Find where the given text appears and provide that cell's center as [X, Y] coordinate. 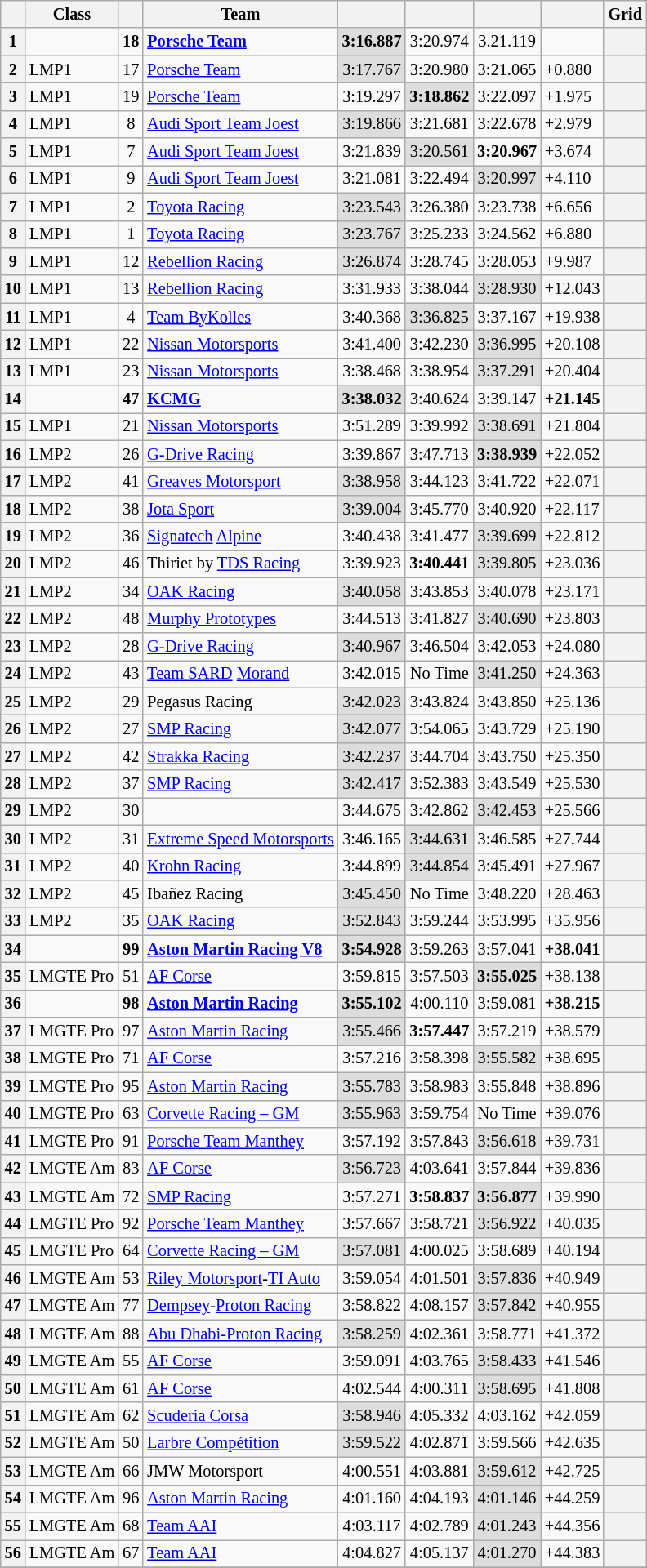
4:03.881 [440, 1471]
Team [240, 14]
11 [13, 317]
68 [131, 1526]
3:20.997 [506, 179]
3:23.543 [373, 207]
+23.171 [572, 591]
3:39.923 [373, 563]
3:59.522 [373, 1443]
3:58.946 [373, 1416]
61 [131, 1388]
4:04.193 [440, 1499]
+44.356 [572, 1526]
Abu Dhabi-Proton Racing [240, 1334]
3:38.958 [373, 481]
+20.108 [572, 344]
3:41.477 [440, 537]
3:44.704 [440, 756]
3:58.822 [373, 1306]
3:57.836 [506, 1279]
+6.656 [572, 207]
Grid [625, 14]
4:04.827 [373, 1553]
3:22.097 [506, 96]
4:00.551 [373, 1471]
5 [13, 152]
+38.041 [572, 949]
Extreme Speed Motorsports [240, 839]
+40.194 [572, 1251]
91 [131, 1141]
3:16.887 [373, 42]
3:58.771 [506, 1334]
3:20.561 [440, 152]
3:55.963 [373, 1114]
4:02.544 [373, 1388]
3:42.053 [506, 646]
+24.363 [572, 674]
Jota Sport [240, 509]
39 [13, 1086]
72 [131, 1196]
Signatech Alpine [240, 537]
+25.190 [572, 728]
+42.059 [572, 1416]
Team SARD Morand [240, 674]
88 [131, 1334]
3:42.453 [506, 811]
KCMG [240, 399]
3:47.713 [440, 454]
3:39.699 [506, 537]
+12.043 [572, 289]
3:56.922 [506, 1223]
3:39.992 [440, 426]
3:45.450 [373, 893]
+44.383 [572, 1553]
3:57.503 [440, 976]
+3.674 [572, 152]
3:40.078 [506, 591]
+4.110 [572, 179]
3:58.721 [440, 1223]
+41.372 [572, 1334]
3:38.691 [506, 426]
3:40.920 [506, 509]
+2.979 [572, 124]
3:58.689 [506, 1251]
4:02.789 [440, 1526]
3:48.220 [506, 893]
32 [13, 893]
3:59.566 [506, 1443]
4:02.871 [440, 1443]
+0.880 [572, 69]
3:31.933 [373, 289]
+22.052 [572, 454]
4:03.765 [440, 1361]
3:57.447 [440, 1031]
4:00.025 [440, 1251]
10 [13, 289]
3:52.843 [373, 921]
3:43.853 [440, 591]
3:59.612 [506, 1471]
+38.138 [572, 976]
3:58.259 [373, 1334]
3:42.237 [373, 756]
+42.635 [572, 1443]
Team ByKolles [240, 317]
3:44.899 [373, 866]
3:36.825 [440, 317]
4:01.501 [440, 1279]
3:40.624 [440, 399]
+39.731 [572, 1141]
3:58.433 [506, 1361]
4:01.160 [373, 1499]
3:41.722 [506, 481]
3:43.750 [506, 756]
62 [131, 1416]
95 [131, 1086]
3:55.848 [506, 1086]
+41.546 [572, 1361]
99 [131, 949]
14 [13, 399]
+22.812 [572, 537]
96 [131, 1499]
3:21.681 [440, 124]
Thiriet by TDS Racing [240, 563]
+35.956 [572, 921]
3:26.874 [373, 261]
3:22.678 [506, 124]
3:21.065 [506, 69]
Strakka Racing [240, 756]
3:38.468 [373, 372]
+38.215 [572, 1004]
+44.259 [572, 1499]
3:52.383 [440, 784]
Ibañez Racing [240, 893]
3:57.041 [506, 949]
3:40.368 [373, 317]
3:26.380 [440, 207]
4:05.332 [440, 1416]
Class [72, 14]
Aston Martin Racing V8 [240, 949]
+41.808 [572, 1388]
3:39.867 [373, 454]
3:38.939 [506, 454]
4:01.270 [506, 1553]
3:57.216 [373, 1058]
3:42.230 [440, 344]
+1.975 [572, 96]
+28.463 [572, 893]
+40.955 [572, 1306]
4:01.146 [506, 1499]
4:03.641 [440, 1169]
92 [131, 1223]
3:36.995 [506, 344]
3:55.582 [506, 1058]
3:22.494 [440, 179]
3:53.995 [506, 921]
3:43.549 [506, 784]
+39.076 [572, 1114]
4:00.311 [440, 1388]
97 [131, 1031]
3:58.983 [440, 1086]
3:44.675 [373, 811]
3:57.081 [373, 1251]
3:41.250 [506, 674]
3:42.077 [373, 728]
3:40.690 [506, 619]
+22.071 [572, 481]
3:42.015 [373, 674]
3:57.271 [373, 1196]
3:45.770 [440, 509]
3:43.729 [506, 728]
+25.136 [572, 702]
3:46.585 [506, 839]
3:28.745 [440, 261]
Dempsey-Proton Racing [240, 1306]
3:23.738 [506, 207]
3:42.023 [373, 702]
3:40.967 [373, 646]
3:55.466 [373, 1031]
83 [131, 1169]
15 [13, 426]
3:44.631 [440, 839]
3:23.767 [373, 234]
3:39.004 [373, 509]
33 [13, 921]
3:54.065 [440, 728]
3:18.862 [440, 96]
3:37.167 [506, 317]
54 [13, 1499]
4:00.110 [440, 1004]
16 [13, 454]
6 [13, 179]
71 [131, 1058]
3:57.667 [373, 1223]
3:58.695 [506, 1388]
3:42.862 [440, 811]
+25.530 [572, 784]
20 [13, 563]
24 [13, 674]
3:58.837 [440, 1196]
67 [131, 1553]
3:55.783 [373, 1086]
3:59.815 [373, 976]
3:44.123 [440, 481]
3:56.723 [373, 1169]
4:05.137 [440, 1553]
3:40.438 [373, 537]
+40.949 [572, 1279]
+39.990 [572, 1196]
+27.744 [572, 839]
3:43.850 [506, 702]
3:20.967 [506, 152]
3:57.192 [373, 1141]
3:20.974 [440, 42]
4:03.162 [506, 1416]
+38.896 [572, 1086]
+19.938 [572, 317]
3:59.091 [373, 1361]
3:44.854 [440, 866]
+27.967 [572, 866]
3:40.441 [440, 563]
+21.804 [572, 426]
3:56.618 [506, 1141]
3:38.044 [440, 289]
3:57.844 [506, 1169]
3:28.930 [506, 289]
Pegasus Racing [240, 702]
77 [131, 1306]
3:46.504 [440, 646]
64 [131, 1251]
49 [13, 1361]
3:58.398 [440, 1058]
3:21.839 [373, 152]
66 [131, 1471]
+25.350 [572, 756]
3:39.805 [506, 563]
3:37.291 [506, 372]
Scuderia Corsa [240, 1416]
3:42.417 [373, 784]
3:59.054 [373, 1279]
Larbre Compétition [240, 1443]
+40.035 [572, 1223]
3:56.877 [506, 1196]
3:55.102 [373, 1004]
4:03.117 [373, 1526]
3:55.025 [506, 976]
3:28.053 [506, 261]
3:38.032 [373, 399]
3:21.081 [373, 179]
3:19.866 [373, 124]
+38.695 [572, 1058]
3:59.244 [440, 921]
3:17.767 [373, 69]
3:20.980 [440, 69]
56 [13, 1553]
98 [131, 1004]
3:45.491 [506, 866]
+22.117 [572, 509]
+42.725 [572, 1471]
3:44.513 [373, 619]
JMW Motorsport [240, 1471]
Murphy Prototypes [240, 619]
3:51.289 [373, 426]
3:59.754 [440, 1114]
+39.836 [572, 1169]
+24.080 [572, 646]
3:19.297 [373, 96]
3 [13, 96]
63 [131, 1114]
+20.404 [572, 372]
Greaves Motorsport [240, 481]
4:01.243 [506, 1526]
3:39.147 [506, 399]
3:40.058 [373, 591]
Krohn Racing [240, 866]
3:25.233 [440, 234]
4:08.157 [440, 1306]
+23.036 [572, 563]
3.21.119 [506, 42]
Riley Motorsport-TI Auto [240, 1279]
+6.880 [572, 234]
+23.803 [572, 619]
25 [13, 702]
+21.145 [572, 399]
3:38.954 [440, 372]
3:57.842 [506, 1306]
3:59.263 [440, 949]
3:46.165 [373, 839]
3:59.081 [506, 1004]
3:41.400 [373, 344]
52 [13, 1443]
+9.987 [572, 261]
3:57.843 [440, 1141]
4:02.361 [440, 1334]
3:41.827 [440, 619]
3:54.928 [373, 949]
+38.579 [572, 1031]
+25.566 [572, 811]
3:24.562 [506, 234]
3:57.219 [506, 1031]
44 [13, 1223]
3:43.824 [440, 702]
